Find where the given text appears and provide that cell's center as (x, y) coordinate. 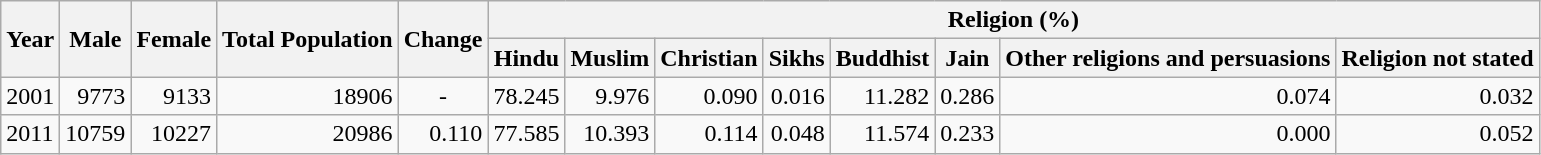
0.114 (709, 134)
Jain (968, 58)
0.048 (796, 134)
Christian (709, 58)
0.016 (796, 96)
20986 (308, 134)
Female (174, 39)
Change (443, 39)
10.393 (610, 134)
0.110 (443, 134)
Sikhs (796, 58)
- (443, 96)
0.032 (1438, 96)
77.585 (526, 134)
0.286 (968, 96)
Religion (%) (1014, 20)
9133 (174, 96)
11.574 (882, 134)
78.245 (526, 96)
0.052 (1438, 134)
0.090 (709, 96)
Religion not stated (1438, 58)
0.000 (1168, 134)
0.074 (1168, 96)
11.282 (882, 96)
Total Population (308, 39)
0.233 (968, 134)
Other religions and persuasions (1168, 58)
2001 (30, 96)
Hindu (526, 58)
9773 (96, 96)
Muslim (610, 58)
9.976 (610, 96)
2011 (30, 134)
Year (30, 39)
10227 (174, 134)
10759 (96, 134)
Male (96, 39)
18906 (308, 96)
Buddhist (882, 58)
